Return [X, Y] of the center of cell containing provided text 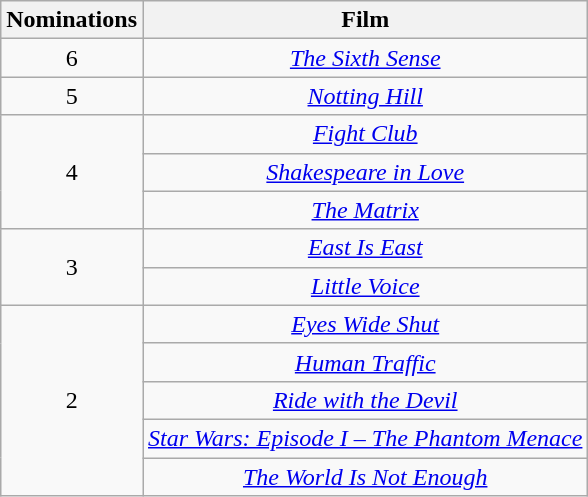
The World Is Not Enough [364, 477]
3 [72, 267]
5 [72, 96]
6 [72, 58]
The Matrix [364, 210]
The Sixth Sense [364, 58]
Eyes Wide Shut [364, 324]
4 [72, 172]
Little Voice [364, 286]
Ride with the Devil [364, 400]
Film [364, 20]
Shakespeare in Love [364, 172]
Nominations [72, 20]
Star Wars: Episode I – The Phantom Menace [364, 438]
Fight Club [364, 134]
Human Traffic [364, 362]
Notting Hill [364, 96]
2 [72, 400]
East Is East [364, 248]
